Search for the cell housing the specified text and yield its [X, Y] center coordinate. 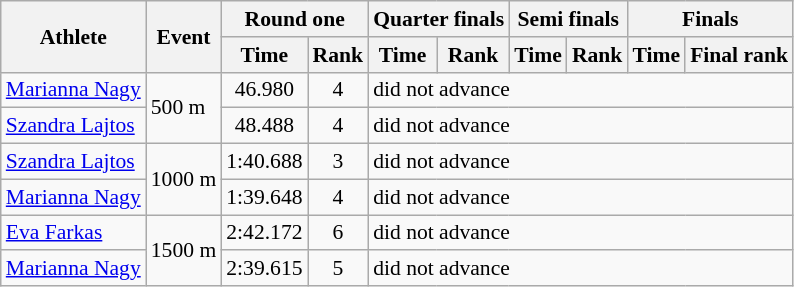
Final rank [739, 55]
1500 m [184, 250]
3 [338, 162]
Round one [294, 19]
48.488 [264, 126]
Semi finals [568, 19]
1000 m [184, 180]
2:42.172 [264, 233]
6 [338, 233]
Event [184, 36]
5 [338, 269]
500 m [184, 108]
Athlete [74, 36]
Finals [710, 19]
1:39.648 [264, 197]
Eva Farkas [74, 233]
2:39.615 [264, 269]
46.980 [264, 90]
Quarter finals [438, 19]
1:40.688 [264, 162]
